From the cell containing the given text, extract its center point as [X, Y] coordinate. 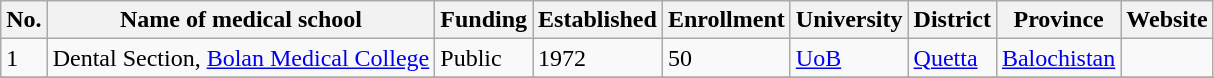
No. [24, 20]
50 [726, 58]
1 [24, 58]
District [952, 20]
Funding [484, 20]
Website [1167, 20]
1972 [598, 58]
Province [1058, 20]
Enrollment [726, 20]
Public [484, 58]
UoB [849, 58]
University [849, 20]
Name of medical school [241, 20]
Balochistan [1058, 58]
Quetta [952, 58]
Established [598, 20]
Dental Section, Bolan Medical College [241, 58]
